Output the [x, y] coordinate of the center of the cell containing the given text.  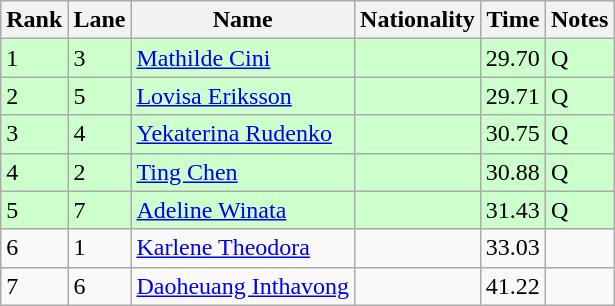
29.70 [512, 58]
30.88 [512, 172]
Ting Chen [243, 172]
Yekaterina Rudenko [243, 134]
Rank [34, 20]
33.03 [512, 248]
Karlene Theodora [243, 248]
Lovisa Eriksson [243, 96]
Adeline Winata [243, 210]
Nationality [418, 20]
31.43 [512, 210]
Lane [100, 20]
41.22 [512, 286]
Notes [579, 20]
30.75 [512, 134]
Name [243, 20]
Daoheuang Inthavong [243, 286]
Time [512, 20]
29.71 [512, 96]
Mathilde Cini [243, 58]
